Identify which cell holds the provided text, then report its [X, Y] central coordinate. 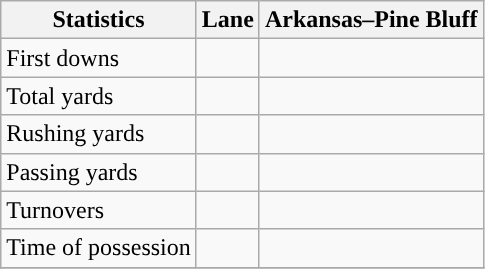
Time of possession [99, 248]
Turnovers [99, 210]
Passing yards [99, 172]
Statistics [99, 20]
Total yards [99, 96]
Arkansas–Pine Bluff [371, 20]
Lane [228, 20]
Rushing yards [99, 134]
First downs [99, 58]
